Pinpoint the cell where the given text exists, returning its [x, y] midpoint coordinate. 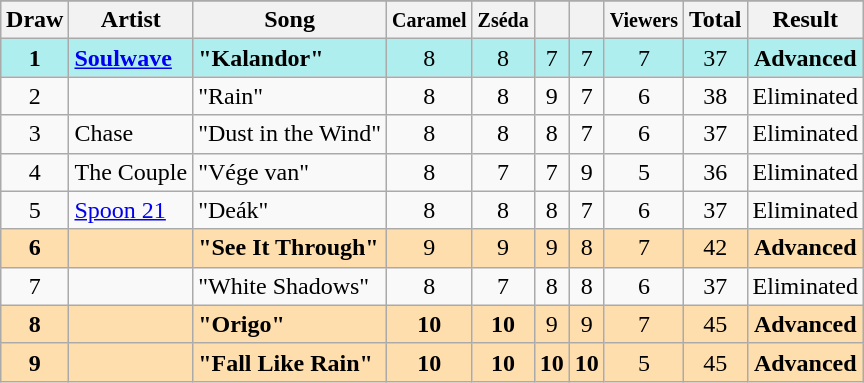
42 [716, 248]
4 [35, 172]
"Rain" [290, 96]
"Fall Like Rain" [290, 362]
Viewers [644, 20]
Chase [131, 134]
38 [716, 96]
Song [290, 20]
3 [35, 134]
The Couple [131, 172]
36 [716, 172]
"Origo" [290, 324]
"Vége van" [290, 172]
"Dust in the Wind" [290, 134]
Spoon 21 [131, 210]
Zséda [503, 20]
Caramel [430, 20]
Total [716, 20]
2 [35, 96]
Result [805, 20]
"See It Through" [290, 248]
1 [35, 58]
"Kalandor" [290, 58]
Draw [35, 20]
"Deák" [290, 210]
"White Shadows" [290, 286]
Artist [131, 20]
Soulwave [131, 58]
